From the cell containing the given text, extract its center point as (X, Y) coordinate. 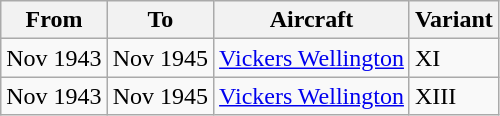
Variant (454, 20)
From (54, 20)
XI (454, 58)
To (160, 20)
Aircraft (312, 20)
XIII (454, 96)
